Capture the cell that displays the provided text and extract its (X, Y) central coordinate. 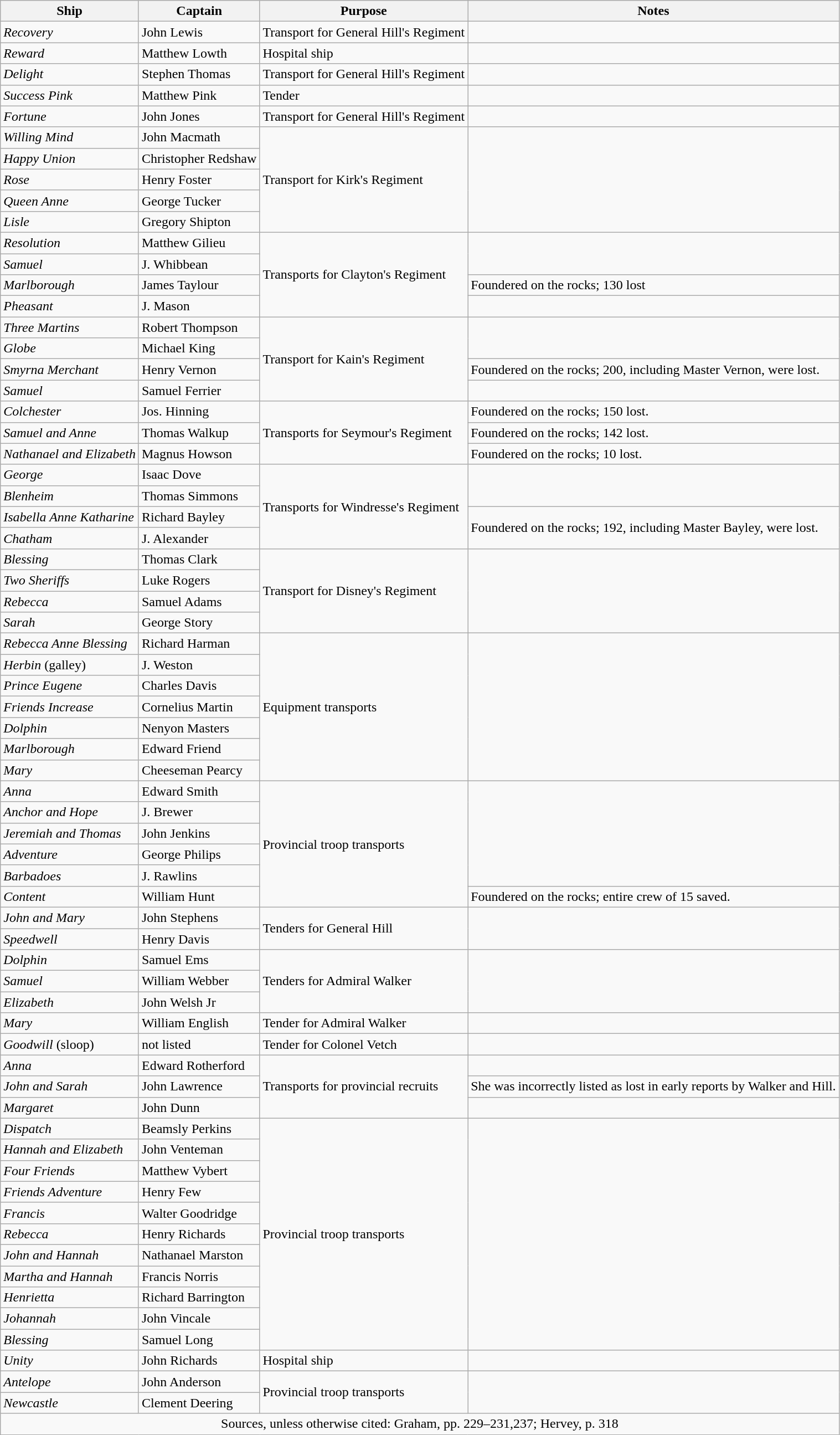
Tenders for General Hill (364, 928)
J. Brewer (199, 812)
George Philips (199, 854)
Johannah (70, 1319)
Michael King (199, 348)
Martha and Hannah (70, 1276)
Cornelius Martin (199, 707)
Samuel Ferrier (199, 391)
Four Friends (70, 1171)
William Hunt (199, 896)
Speedwell (70, 939)
Foundered on the rocks; 200, including Master Vernon, were lost. (653, 370)
Sources, unless otherwise cited: Graham, pp. 229–231,237; Hervey, p. 318 (420, 1424)
Matthew Lowth (199, 53)
Beamsly Perkins (199, 1129)
Sarah (70, 623)
Margaret (70, 1108)
Foundered on the rocks; 150 lost. (653, 412)
Purpose (364, 11)
Notes (653, 11)
Francis Norris (199, 1276)
Francis (70, 1213)
Unity (70, 1361)
Stephen Thomas (199, 74)
Samuel and Anne (70, 433)
Gregory Shipton (199, 222)
Newcastle (70, 1403)
Fortune (70, 116)
Transports for Seymour's Regiment (364, 433)
Henry Few (199, 1192)
Richard Bayley (199, 517)
John and Mary (70, 918)
Matthew Pink (199, 95)
Elizabeth (70, 1002)
Christopher Redshaw (199, 158)
John and Sarah (70, 1086)
Luke Rogers (199, 580)
Transports for Clayton's Regiment (364, 274)
Equipment transports (364, 707)
Willing Mind (70, 137)
Thomas Clark (199, 559)
Jos. Hinning (199, 412)
Antelope (70, 1382)
James Taylour (199, 285)
Two Sheriffs (70, 580)
Rebecca Anne Blessing (70, 644)
Happy Union (70, 158)
John and Hannah (70, 1255)
Tender for Admiral Walker (364, 1023)
J. Whibbean (199, 264)
Matthew Vybert (199, 1171)
Friends Increase (70, 707)
William English (199, 1023)
Foundered on the rocks; 130 lost (653, 285)
Edward Smith (199, 791)
Success Pink (70, 95)
J. Weston (199, 665)
John Lewis (199, 32)
Isaac Dove (199, 475)
Queen Anne (70, 201)
Lisle (70, 222)
William Webber (199, 981)
John Lawrence (199, 1086)
Samuel Adams (199, 601)
John Jones (199, 116)
Nathanael and Elizabeth (70, 454)
Barbadoes (70, 875)
Edward Friend (199, 749)
Henrietta (70, 1298)
Goodwill (sloop) (70, 1044)
Reward (70, 53)
George (70, 475)
Nenyon Masters (199, 728)
Prince Eugene (70, 686)
Pheasant (70, 306)
Transport for Kain's Regiment (364, 359)
Three Martins (70, 327)
Ship (70, 11)
John Richards (199, 1361)
Tenders for Admiral Walker (364, 981)
Tender for Colonel Vetch (364, 1044)
Friends Adventure (70, 1192)
Smyrna Merchant (70, 370)
Matthew Gilieu (199, 243)
Thomas Simmons (199, 496)
Captain (199, 11)
John Venteman (199, 1150)
John Dunn (199, 1108)
J. Mason (199, 306)
Colchester (70, 412)
Transport for Kirk's Regiment (364, 180)
Jeremiah and Thomas (70, 833)
Edward Rotherford (199, 1065)
Anchor and Hope (70, 812)
Richard Barrington (199, 1298)
Charles Davis (199, 686)
Clement Deering (199, 1403)
Transport for Disney's Regiment (364, 591)
Isabella Anne Katharine (70, 517)
Nathanael Marston (199, 1255)
Cheeseman Pearcy (199, 770)
John Welsh Jr (199, 1002)
Transports for provincial recruits (364, 1086)
Tender (364, 95)
Samuel Long (199, 1340)
Herbin (galley) (70, 665)
John Macmath (199, 137)
Transports for Windresse's Regiment (364, 506)
Samuel Ems (199, 960)
Content (70, 896)
Recovery (70, 32)
George Story (199, 623)
Rose (70, 180)
Resolution (70, 243)
She was incorrectly listed as lost in early reports by Walker and Hill. (653, 1086)
Robert Thompson (199, 327)
Richard Harman (199, 644)
Globe (70, 348)
Henry Richards (199, 1234)
Blenheim (70, 496)
Foundered on the rocks; 192, including Master Bayley, were lost. (653, 527)
Henry Davis (199, 939)
Chatham (70, 538)
not listed (199, 1044)
Foundered on the rocks; entire crew of 15 saved. (653, 896)
J. Rawlins (199, 875)
Thomas Walkup (199, 433)
Foundered on the rocks; 10 lost. (653, 454)
John Anderson (199, 1382)
George Tucker (199, 201)
Delight (70, 74)
John Vincale (199, 1319)
Dispatch (70, 1129)
John Stephens (199, 918)
Foundered on the rocks; 142 lost. (653, 433)
J. Alexander (199, 538)
Henry Vernon (199, 370)
Magnus Howson (199, 454)
Henry Foster (199, 180)
John Jenkins (199, 833)
Hannah and Elizabeth (70, 1150)
Adventure (70, 854)
Walter Goodridge (199, 1213)
